Detect which cell encompasses the target text, then output its (X, Y) center coordinate. 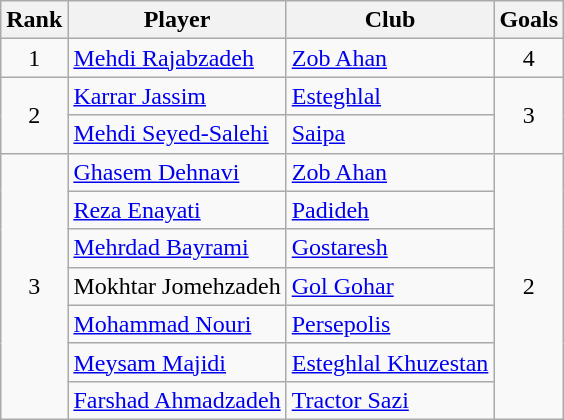
Mehrdad Bayrami (177, 248)
Persepolis (390, 324)
Mehdi Rajabzadeh (177, 58)
Gol Gohar (390, 286)
Mohammad Nouri (177, 324)
Karrar Jassim (177, 96)
Esteghlal (390, 96)
Esteghlal Khuzestan (390, 362)
Gostaresh (390, 248)
Padideh (390, 210)
Saipa (390, 134)
Club (390, 20)
4 (529, 58)
Mokhtar Jomehzadeh (177, 286)
Player (177, 20)
Reza Enayati (177, 210)
Tractor Sazi (390, 400)
Rank (34, 20)
Ghasem Dehnavi (177, 172)
Farshad Ahmadzadeh (177, 400)
Meysam Majidi (177, 362)
Mehdi Seyed-Salehi (177, 134)
Goals (529, 20)
1 (34, 58)
